Detect which cell encompasses the target text, then output its [x, y] center coordinate. 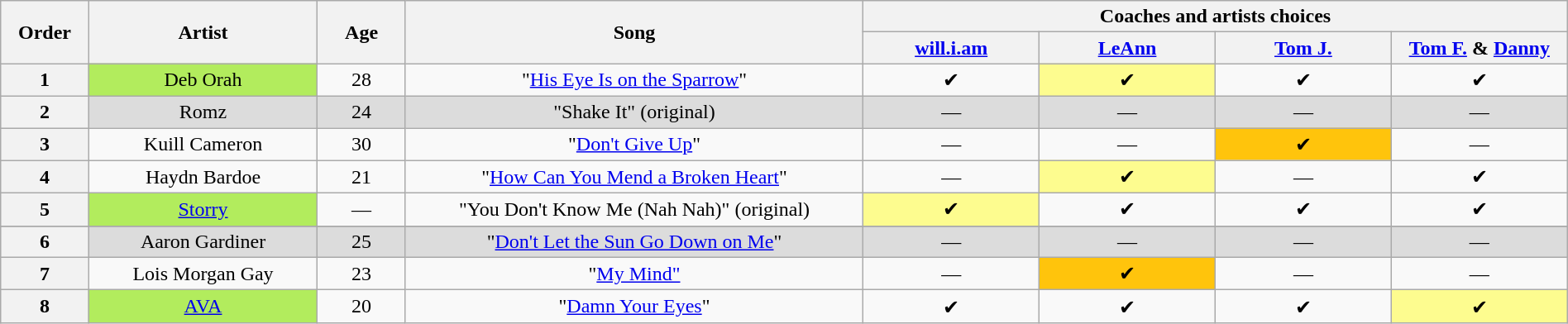
Lois Morgan Gay [203, 274]
LeAnn [1128, 48]
Song [633, 32]
"His Eye Is on the Sparrow" [633, 80]
24 [361, 112]
Deb Orah [203, 80]
Aaron Gardiner [203, 241]
"How Can You Mend a Broken Heart" [633, 177]
23 [361, 274]
30 [361, 144]
21 [361, 177]
5 [45, 210]
Artist [203, 32]
AVA [203, 307]
Order [45, 32]
2 [45, 112]
"Shake It" (original) [633, 112]
20 [361, 307]
will.i.am [951, 48]
Age [361, 32]
Coaches and artists choices [1216, 17]
28 [361, 80]
4 [45, 177]
"You Don't Know Me (Nah Nah)" (original) [633, 210]
Haydn Bardoe [203, 177]
8 [45, 307]
Tom J. [1303, 48]
"Don't Give Up" [633, 144]
7 [45, 274]
"Don't Let the Sun Go Down on Me" [633, 241]
Kuill Cameron [203, 144]
Tom F. & Danny [1479, 48]
"My Mind" [633, 274]
1 [45, 80]
6 [45, 241]
25 [361, 241]
"Damn Your Eyes" [633, 307]
3 [45, 144]
Romz [203, 112]
Storry [203, 210]
